Pinpoint the cell where the given text exists, returning its (X, Y) midpoint coordinate. 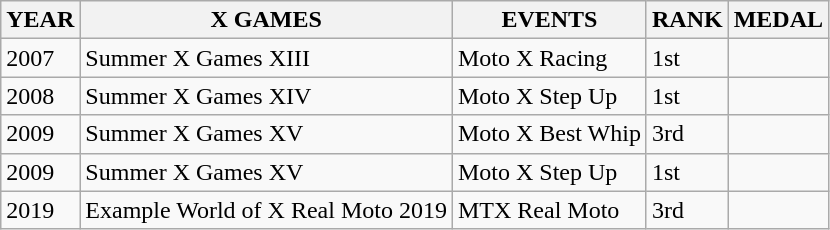
2019 (40, 210)
2008 (40, 96)
Moto X Racing (549, 58)
2007 (40, 58)
MEDAL (778, 20)
RANK (687, 20)
Summer X Games XIII (266, 58)
Example World of X Real Moto 2019 (266, 210)
YEAR (40, 20)
EVENTS (549, 20)
MTX Real Moto (549, 210)
Summer X Games XIV (266, 96)
X GAMES (266, 20)
Moto X Best Whip (549, 134)
